Pinpoint the cell where the given text exists, returning its [X, Y] midpoint coordinate. 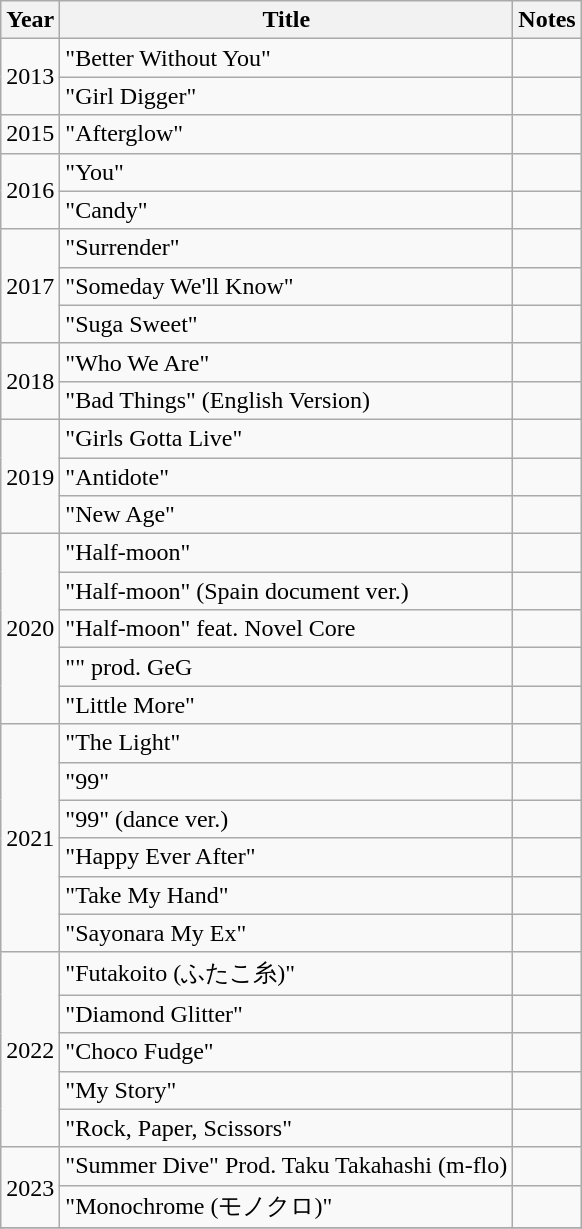
"Girls Gotta Live" [286, 438]
2019 [30, 476]
"Half-moon" feat. Novel Core [286, 629]
2021 [30, 838]
2022 [30, 1050]
"Who We Are" [286, 362]
"Suga Sweet" [286, 324]
"Sayonara My Ex" [286, 933]
"Diamond Glitter" [286, 1014]
"My Story" [286, 1090]
"Take My Hand" [286, 895]
Year [30, 20]
"Afterglow" [286, 134]
"Futakoito (ふたこ糸)" [286, 974]
2018 [30, 381]
"Happy Ever After" [286, 857]
"The Light" [286, 743]
"Choco Fudge" [286, 1052]
"Monochrome (モノクロ)" [286, 1206]
"99" (dance ver.) [286, 819]
"Little More" [286, 705]
2013 [30, 77]
"Half-moon" (Spain document ver.) [286, 591]
"Antidote" [286, 477]
"Half-moon" [286, 553]
"Candy" [286, 210]
"Girl Digger" [286, 96]
2023 [30, 1188]
"New Age" [286, 515]
2017 [30, 286]
"Bad Things" (English Version) [286, 400]
2016 [30, 191]
"Someday We'll Know" [286, 286]
"Surrender" [286, 248]
"" prod. GeG [286, 667]
2020 [30, 629]
"Summer Dive" Prod. Taku Takahashi (m-flo) [286, 1166]
"Rock, Paper, Scissors" [286, 1128]
"You" [286, 172]
"Better Without You" [286, 58]
Notes [547, 20]
Title [286, 20]
"99" [286, 781]
2015 [30, 134]
